Locate the cell with the specified text and output its (X, Y) center coordinate. 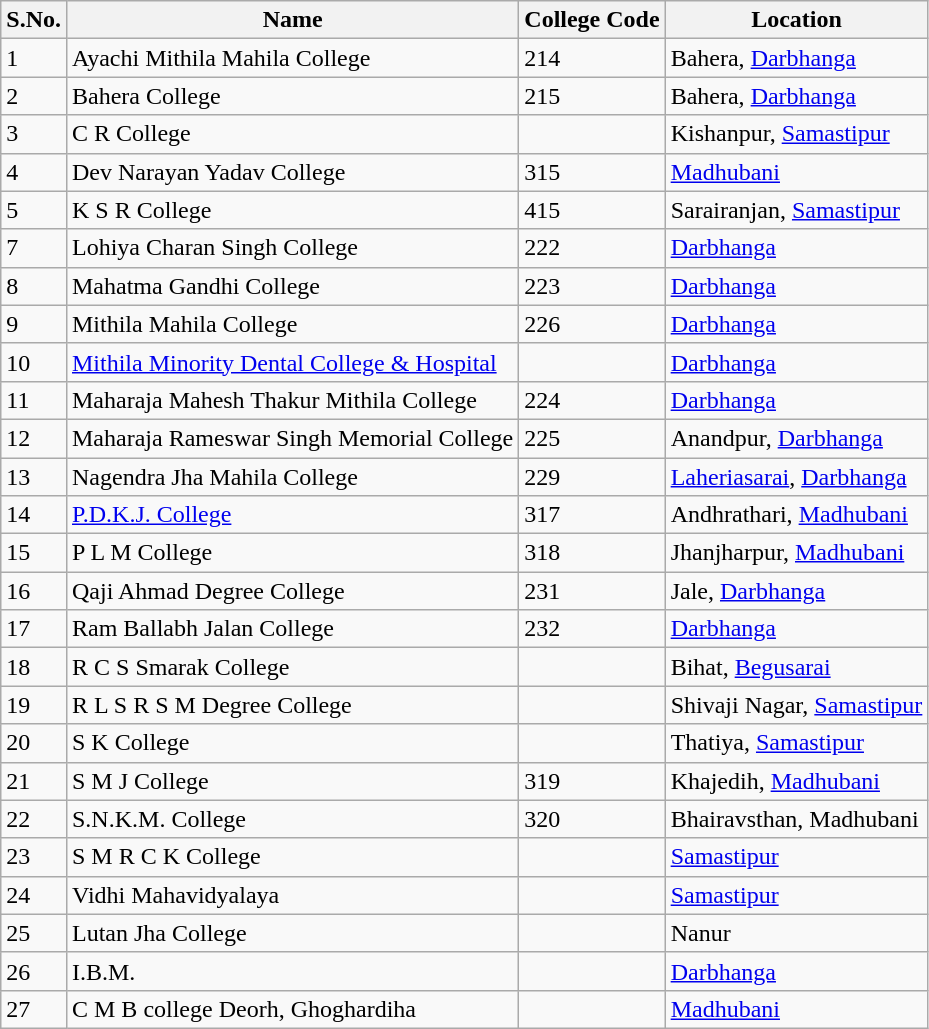
Thatiya, Samastipur (796, 743)
Mithila Mahila College (292, 324)
9 (34, 324)
R L S R S M Degree College (292, 705)
Khajedih, Madhubani (796, 781)
215 (592, 96)
Location (796, 20)
11 (34, 400)
3 (34, 134)
Maharaja Mahesh Thakur Mithila College (292, 400)
Bahera College (292, 96)
4 (34, 172)
P.D.K.J. College (292, 515)
1 (34, 58)
Jhanjharpur, Madhubani (796, 553)
Maharaja Rameswar Singh Memorial College (292, 438)
C R College (292, 134)
5 (34, 210)
320 (592, 819)
Lohiya Charan Singh College (292, 248)
Ram Ballabh Jalan College (292, 629)
Vidhi Mahavidyalaya (292, 895)
Mahatma Gandhi College (292, 286)
19 (34, 705)
214 (592, 58)
8 (34, 286)
7 (34, 248)
12 (34, 438)
17 (34, 629)
16 (34, 591)
C M B college Deorh, Ghoghardiha (292, 1009)
S.N.K.M. College (292, 819)
2 (34, 96)
R C S Smarak College (292, 667)
229 (592, 477)
Nanur (796, 933)
College Code (592, 20)
P L M College (292, 553)
226 (592, 324)
Laheriasarai, Darbhanga (796, 477)
13 (34, 477)
Name (292, 20)
Ayachi Mithila Mahila College (292, 58)
224 (592, 400)
18 (34, 667)
Jale, Darbhanga (796, 591)
22 (34, 819)
25 (34, 933)
15 (34, 553)
Qaji Ahmad Degree College (292, 591)
10 (34, 362)
Sarairanjan, Samastipur (796, 210)
319 (592, 781)
S M R C K College (292, 857)
317 (592, 515)
26 (34, 971)
24 (34, 895)
S M J College (292, 781)
231 (592, 591)
415 (592, 210)
S.No. (34, 20)
21 (34, 781)
20 (34, 743)
23 (34, 857)
Anandpur, Darbhanga (796, 438)
223 (592, 286)
S K College (292, 743)
225 (592, 438)
Dev Narayan Yadav College (292, 172)
Bihat, Begusarai (796, 667)
Andhrathari, Madhubani (796, 515)
27 (34, 1009)
315 (592, 172)
Bhairavsthan, Madhubani (796, 819)
Lutan Jha College (292, 933)
232 (592, 629)
Mithila Minority Dental College & Hospital (292, 362)
Shivaji Nagar, Samastipur (796, 705)
I.B.M. (292, 971)
K S R College (292, 210)
14 (34, 515)
Nagendra Jha Mahila College (292, 477)
318 (592, 553)
Kishanpur, Samastipur (796, 134)
222 (592, 248)
